Determine the (X, Y) coordinate at the center of the cell enclosing the given text.  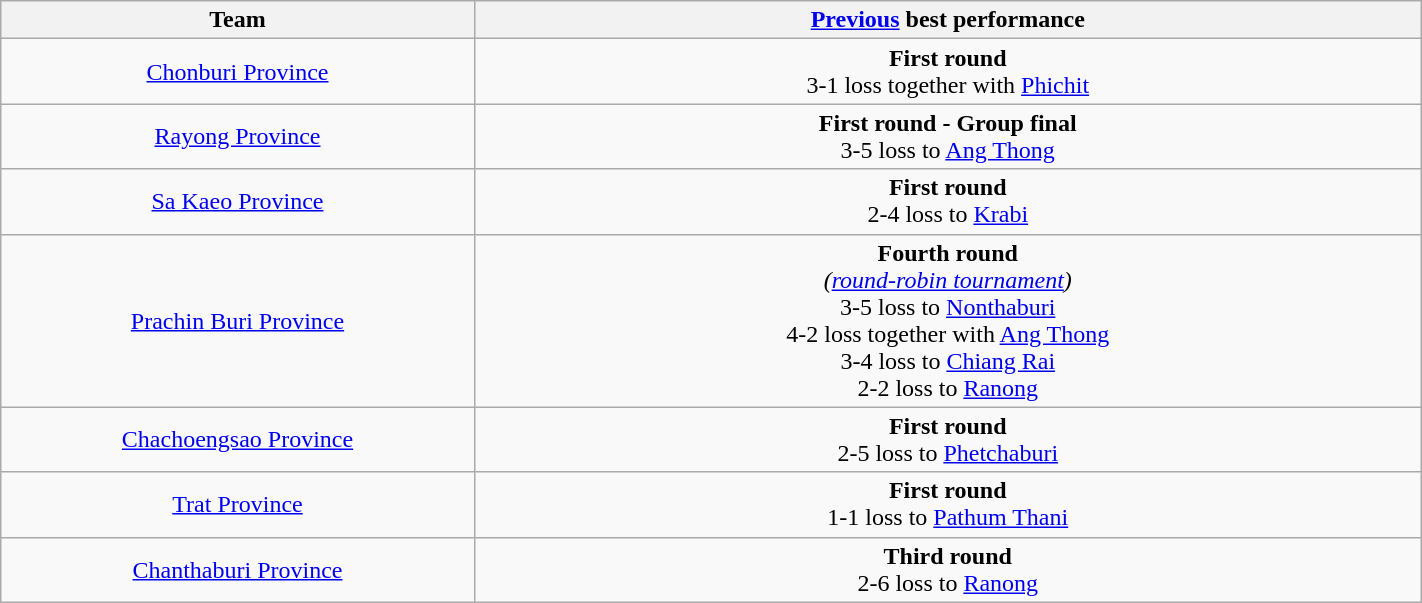
Sa Kaeo Province (238, 202)
Fourth round(round-robin tournament)3-5 loss to Nonthaburi4-2 loss together with Ang Thong3-4 loss to Chiang Rai2-2 loss to Ranong (948, 320)
Rayong Province (238, 136)
Previous best performance (948, 20)
Team (238, 20)
First round3-1 loss together with Phichit (948, 72)
Chachoengsao Province (238, 440)
Chanthaburi Province (238, 570)
First round - Group final3-5 loss to Ang Thong (948, 136)
First round2-5 loss to Phetchaburi (948, 440)
First round2-4 loss to Krabi (948, 202)
Third round2-6 loss to Ranong (948, 570)
Chonburi Province (238, 72)
First round1-1 loss to Pathum Thani (948, 504)
Trat Province (238, 504)
Prachin Buri Province (238, 320)
